For the text-containing cell, return its midpoint in (x, y) coordinate format. 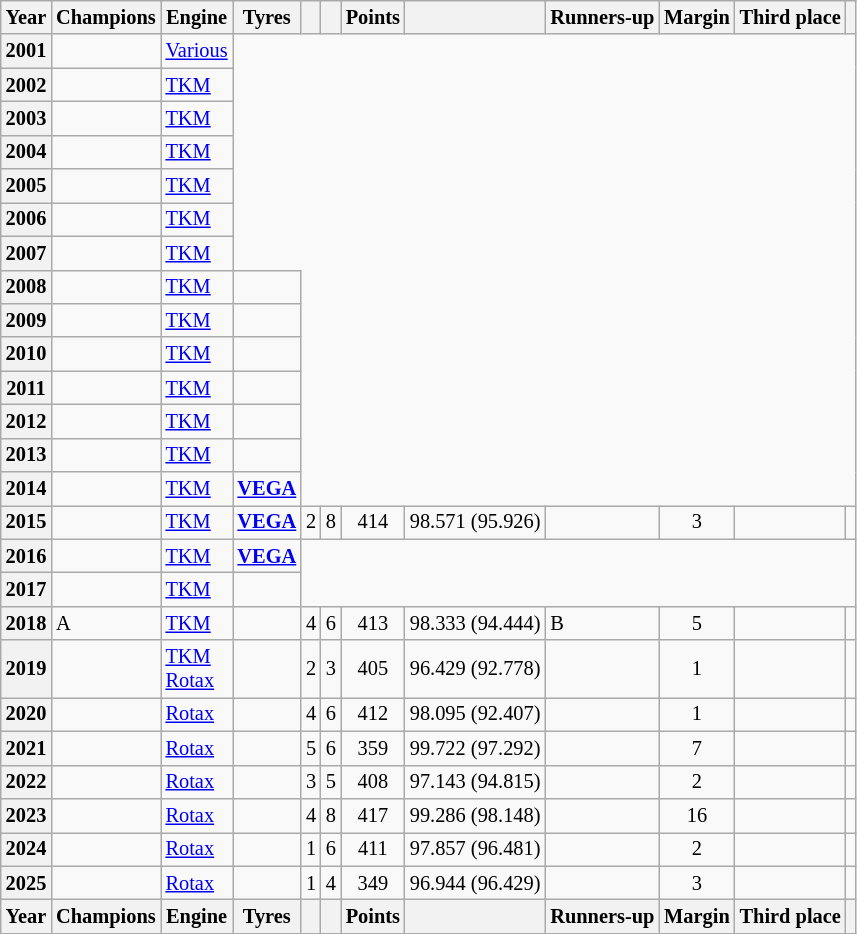
2008 (26, 287)
2025 (26, 883)
97.857 (96.481) (475, 849)
413 (373, 623)
2023 (26, 815)
96.429 (92.778) (475, 669)
98.095 (92.407) (475, 714)
2003 (26, 118)
408 (373, 782)
Various (197, 51)
97.143 (94.815) (475, 782)
2013 (26, 455)
7 (696, 748)
98.333 (94.444) (475, 623)
349 (373, 883)
359 (373, 748)
2015 (26, 522)
A (106, 623)
99.722 (97.292) (475, 748)
2001 (26, 51)
411 (373, 849)
2009 (26, 320)
2005 (26, 186)
2011 (26, 388)
2012 (26, 421)
405 (373, 669)
2022 (26, 782)
2002 (26, 85)
16 (696, 815)
2016 (26, 556)
2024 (26, 849)
417 (373, 815)
2021 (26, 748)
2010 (26, 354)
98.571 (95.926) (475, 522)
412 (373, 714)
96.944 (96.429) (475, 883)
99.286 (98.148) (475, 815)
2017 (26, 589)
2018 (26, 623)
2004 (26, 152)
2006 (26, 219)
2014 (26, 489)
414 (373, 522)
2007 (26, 253)
TKM Rotax (197, 669)
2019 (26, 669)
B (602, 623)
2020 (26, 714)
